Output the [x, y] coordinate of the center of the cell containing the given text.  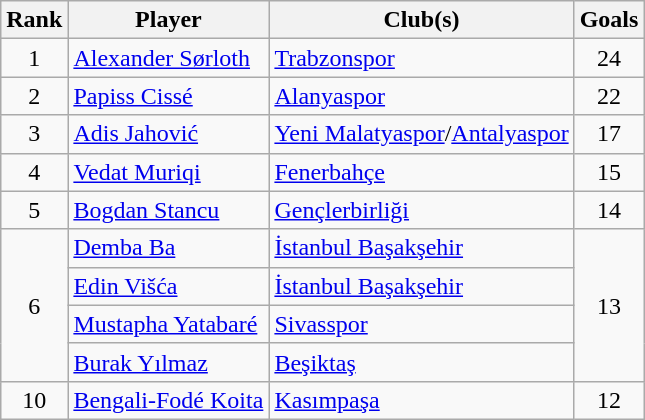
Papiss Cissé [168, 96]
15 [609, 172]
Beşiktaş [422, 362]
10 [34, 400]
5 [34, 210]
4 [34, 172]
Gençlerbirliği [422, 210]
Fenerbahçe [422, 172]
Kasımpaşa [422, 400]
Rank [34, 20]
6 [34, 305]
Goals [609, 20]
2 [34, 96]
14 [609, 210]
Yeni Malatyaspor/Antalyaspor [422, 134]
Trabzonspor [422, 58]
Bengali-Fodé Koita [168, 400]
Vedat Muriqi [168, 172]
22 [609, 96]
12 [609, 400]
17 [609, 134]
3 [34, 134]
1 [34, 58]
Bogdan Stancu [168, 210]
24 [609, 58]
Alexander Sørloth [168, 58]
Burak Yılmaz [168, 362]
Mustapha Yatabaré [168, 324]
Demba Ba [168, 248]
Alanyaspor [422, 96]
13 [609, 305]
Adis Jahović [168, 134]
Club(s) [422, 20]
Player [168, 20]
Sivasspor [422, 324]
Edin Višća [168, 286]
